Return the (x, y) coordinate for the center point of the cell that contains the specified text.  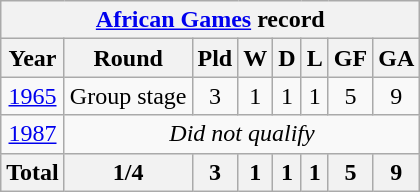
1987 (33, 134)
1965 (33, 96)
Year (33, 58)
GA (396, 58)
W (256, 58)
Group stage (128, 96)
Pld (215, 58)
GF (350, 58)
D (287, 58)
L (314, 58)
Total (33, 172)
African Games record (210, 20)
Round (128, 58)
1/4 (128, 172)
Did not qualify (242, 134)
